Pinpoint the cell where the given text exists, returning its [X, Y] midpoint coordinate. 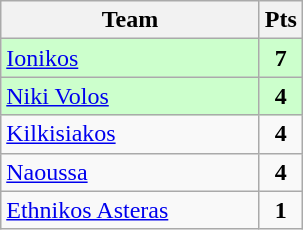
Kilkisiakos [130, 134]
Ionikos [130, 58]
Team [130, 20]
7 [280, 58]
Ethnikos Asteras [130, 210]
Naoussa [130, 172]
1 [280, 210]
Pts [280, 20]
Niki Volos [130, 96]
